Find where the given text appears and provide that cell's center as [x, y] coordinate. 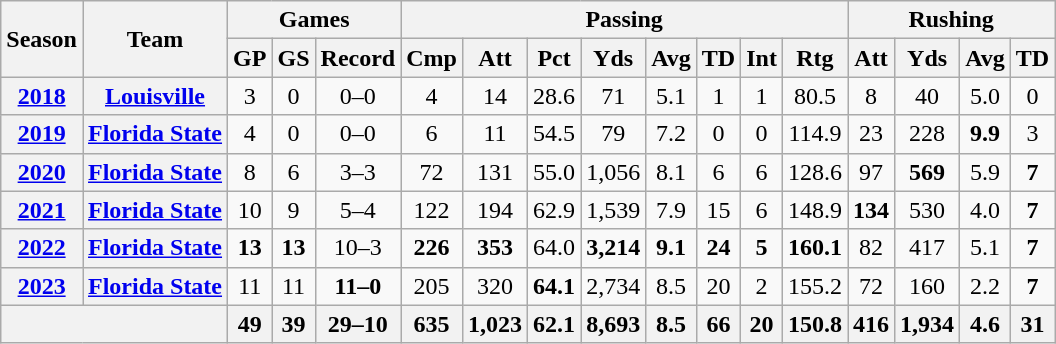
9.1 [672, 248]
155.2 [814, 286]
97 [872, 172]
7.2 [672, 134]
40 [928, 96]
8.1 [672, 172]
569 [928, 172]
417 [928, 248]
2020 [42, 172]
1,539 [614, 210]
11–0 [358, 286]
530 [928, 210]
Passing [624, 20]
62.9 [554, 210]
5.9 [986, 172]
2.2 [986, 286]
131 [494, 172]
Cmp [432, 58]
82 [872, 248]
Team [154, 39]
Season [42, 39]
5–4 [358, 210]
148.9 [814, 210]
5.0 [986, 96]
5 [762, 248]
4.6 [986, 324]
160 [928, 286]
24 [718, 248]
14 [494, 96]
353 [494, 248]
71 [614, 96]
55.0 [554, 172]
39 [294, 324]
114.9 [814, 134]
Pct [554, 58]
4.0 [986, 210]
3–3 [358, 172]
54.5 [554, 134]
2023 [42, 286]
Rushing [952, 20]
10–3 [358, 248]
64.1 [554, 286]
128.6 [814, 172]
Rtg [814, 58]
66 [718, 324]
134 [872, 210]
2,734 [614, 286]
226 [432, 248]
Games [314, 20]
150.8 [814, 324]
160.1 [814, 248]
2022 [42, 248]
9.9 [986, 134]
29–10 [358, 324]
2021 [42, 210]
62.1 [554, 324]
228 [928, 134]
194 [494, 210]
1,934 [928, 324]
Record [358, 58]
122 [432, 210]
3,214 [614, 248]
31 [1032, 324]
Louisville [154, 96]
1,056 [614, 172]
2019 [42, 134]
320 [494, 286]
416 [872, 324]
80.5 [814, 96]
635 [432, 324]
23 [872, 134]
9 [294, 210]
10 [250, 210]
64.0 [554, 248]
1,023 [494, 324]
28.6 [554, 96]
205 [432, 286]
GS [294, 58]
8,693 [614, 324]
2 [762, 286]
49 [250, 324]
GP [250, 58]
15 [718, 210]
7.9 [672, 210]
79 [614, 134]
Int [762, 58]
2018 [42, 96]
